Scan for the cell matching the given text and deliver its [x, y] coordinate at center. 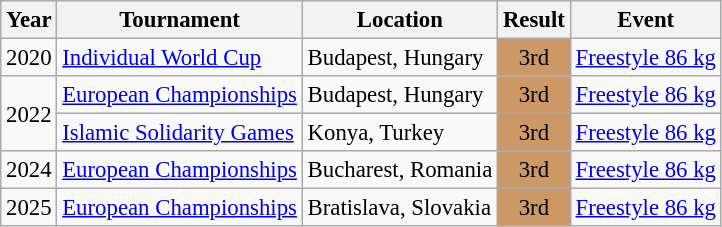
2024 [29, 170]
Location [400, 20]
2025 [29, 208]
Bucharest, Romania [400, 170]
Result [534, 20]
2022 [29, 114]
Year [29, 20]
Individual World Cup [180, 58]
Event [646, 20]
2020 [29, 58]
Tournament [180, 20]
Islamic Solidarity Games [180, 133]
Bratislava, Slovakia [400, 208]
Konya, Turkey [400, 133]
